Scan for the cell matching the given text and deliver its (X, Y) coordinate at center. 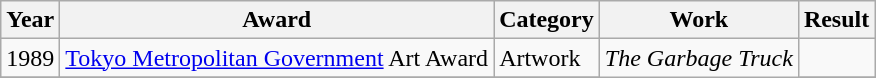
Tokyo Metropolitan Government Art Award (277, 58)
Work (698, 20)
Award (277, 20)
The Garbage Truck (698, 58)
1989 (30, 58)
Category (547, 20)
Year (30, 20)
Artwork (547, 58)
Result (836, 20)
